Scan for the cell matching the given text and deliver its (x, y) coordinate at center. 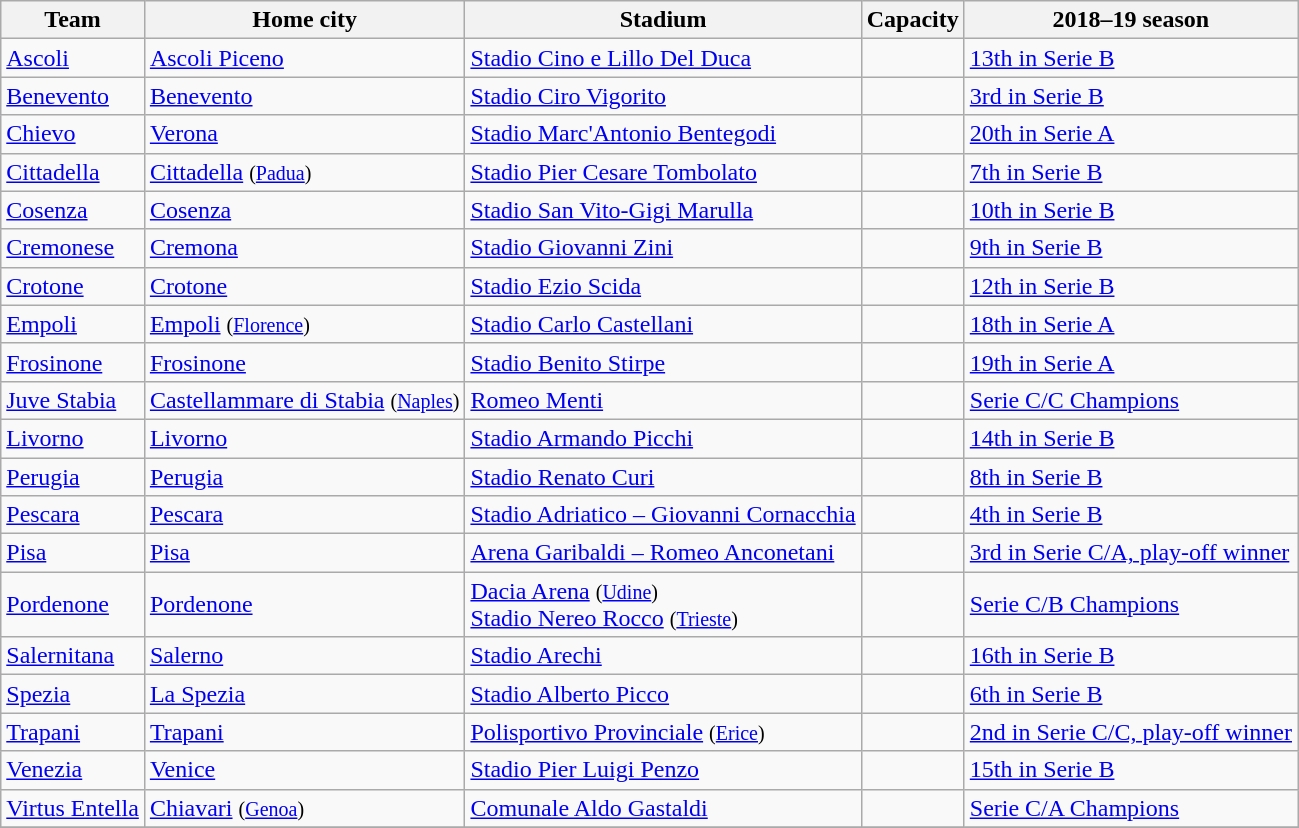
Serie C/A Champions (1130, 808)
Ascoli (73, 58)
Serie C/B Champions (1130, 604)
Verona (304, 134)
Stadio Alberto Picco (663, 694)
Empoli (73, 324)
19th in Serie A (1130, 362)
7th in Serie B (1130, 172)
Salernitana (73, 656)
Cittadella (73, 172)
Stadio Armando Picchi (663, 438)
16th in Serie B (1130, 656)
Venice (304, 770)
Stadio Renato Curi (663, 477)
Comunale Aldo Gastaldi (663, 808)
Ascoli Piceno (304, 58)
Stadio Adriatico – Giovanni Cornacchia (663, 515)
Chievo (73, 134)
8th in Serie B (1130, 477)
3rd in Serie C/A, play-off winner (1130, 553)
Stadio Cino e Lillo Del Duca (663, 58)
Juve Stabia (73, 400)
Stadio Ezio Scida (663, 286)
3rd in Serie B (1130, 96)
Arena Garibaldi – Romeo Anconetani (663, 553)
Stadio Marc'Antonio Bentegodi (663, 134)
Stadio San Vito-Gigi Marulla (663, 210)
Stadio Giovanni Zini (663, 248)
Capacity (912, 20)
2018–19 season (1130, 20)
La Spezia (304, 694)
Serie C/C Champions (1130, 400)
Chiavari (Genoa) (304, 808)
20th in Serie A (1130, 134)
15th in Serie B (1130, 770)
9th in Serie B (1130, 248)
Polisportivo Provinciale (Erice) (663, 732)
Home city (304, 20)
Cittadella (Padua) (304, 172)
Spezia (73, 694)
6th in Serie B (1130, 694)
Salerno (304, 656)
10th in Serie B (1130, 210)
14th in Serie B (1130, 438)
Dacia Arena (Udine)Stadio Nereo Rocco (Trieste) (663, 604)
Stadio Pier Luigi Penzo (663, 770)
13th in Serie B (1130, 58)
Stadio Ciro Vigorito (663, 96)
Stadio Benito Stirpe (663, 362)
Venezia (73, 770)
Stadio Carlo Castellani (663, 324)
4th in Serie B (1130, 515)
Team (73, 20)
Stadium (663, 20)
18th in Serie A (1130, 324)
Stadio Pier Cesare Tombolato (663, 172)
Romeo Menti (663, 400)
2nd in Serie C/C, play-off winner (1130, 732)
Castellammare di Stabia (Naples) (304, 400)
Cremonese (73, 248)
12th in Serie B (1130, 286)
Cremona (304, 248)
Virtus Entella (73, 808)
Empoli (Florence) (304, 324)
Stadio Arechi (663, 656)
